Detect which cell encompasses the target text, then output its [x, y] center coordinate. 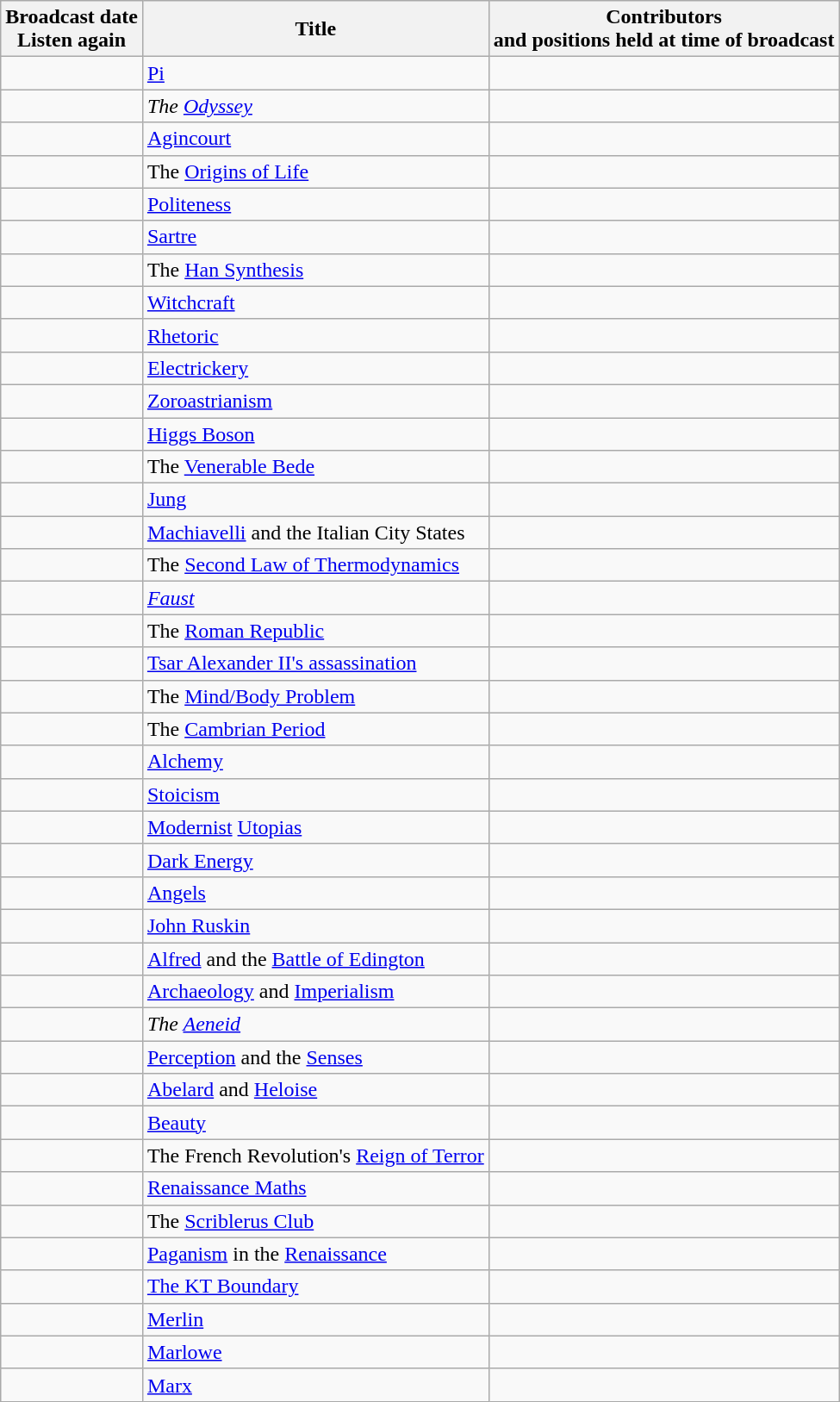
Dark Energy [315, 860]
The French Revolution's Reign of Terror [315, 1156]
Modernist Utopias [315, 827]
Zoroastrianism [315, 401]
Faust [315, 598]
Angels [315, 893]
Contributors and positions held at time of broadcast [663, 29]
The Cambrian Period [315, 729]
Jung [315, 500]
Electrickery [315, 368]
Merlin [315, 1319]
Alchemy [315, 762]
The Odyssey [315, 106]
John Ruskin [315, 925]
The KT Boundary [315, 1287]
Alfred and the Battle of Edington [315, 959]
Stoicism [315, 794]
The Scriblerus Club [315, 1221]
Title [315, 29]
Machiavelli and the Italian City States [315, 533]
Pi [315, 73]
Perception and the Senses [315, 1057]
Rhetoric [315, 335]
Witchcraft [315, 302]
Sartre [315, 237]
Broadcast date Listen again [72, 29]
The Roman Republic [315, 631]
The Second Law of Thermodynamics [315, 565]
Agincourt [315, 139]
Tsar Alexander II's assassination [315, 664]
The Origins of Life [315, 171]
Politeness [315, 204]
Marlowe [315, 1352]
Higgs Boson [315, 433]
Abelard and Heloise [315, 1090]
Marx [315, 1385]
Beauty [315, 1123]
The Venerable Bede [315, 467]
The Aeneid [315, 1025]
The Han Synthesis [315, 270]
Renaissance Maths [315, 1188]
The Mind/Body Problem [315, 696]
Archaeology and Imperialism [315, 992]
Paganism in the Renaissance [315, 1254]
